For the text-containing cell, return its midpoint in [X, Y] coordinate format. 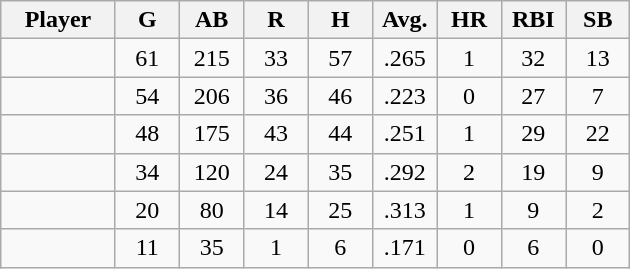
Player [58, 20]
H [340, 20]
HR [469, 20]
27 [533, 96]
14 [276, 210]
11 [147, 248]
.223 [404, 96]
RBI [533, 20]
29 [533, 134]
175 [211, 134]
20 [147, 210]
.313 [404, 210]
AB [211, 20]
G [147, 20]
34 [147, 172]
43 [276, 134]
46 [340, 96]
22 [598, 134]
13 [598, 58]
25 [340, 210]
57 [340, 58]
61 [147, 58]
SB [598, 20]
.251 [404, 134]
215 [211, 58]
33 [276, 58]
Avg. [404, 20]
24 [276, 172]
7 [598, 96]
.265 [404, 58]
32 [533, 58]
.292 [404, 172]
206 [211, 96]
80 [211, 210]
R [276, 20]
48 [147, 134]
.171 [404, 248]
19 [533, 172]
44 [340, 134]
120 [211, 172]
36 [276, 96]
54 [147, 96]
